Find where the given text appears and provide that cell's center as [x, y] coordinate. 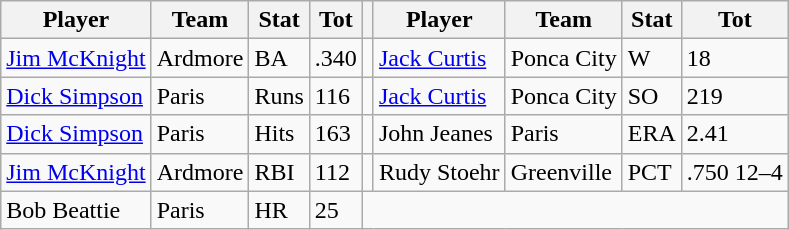
PCT [652, 172]
HR [279, 210]
Hits [279, 134]
BA [279, 58]
163 [336, 134]
Rudy Stoehr [439, 172]
SO [652, 96]
Greenville [564, 172]
RBI [279, 172]
ERA [652, 134]
25 [336, 210]
112 [336, 172]
Bob Beattie [76, 210]
W [652, 58]
219 [734, 96]
116 [336, 96]
.750 12–4 [734, 172]
Runs [279, 96]
.340 [336, 58]
18 [734, 58]
John Jeanes [439, 134]
2.41 [734, 134]
